Determine the [X, Y] coordinate at the center of the cell enclosing the given text.  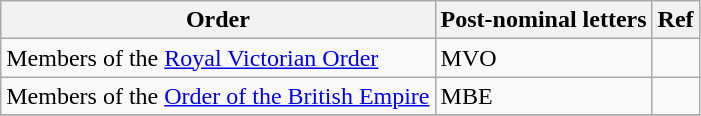
MBE [544, 96]
Order [218, 20]
Post-nominal letters [544, 20]
Members of the Order of the British Empire [218, 96]
MVO [544, 58]
Members of the Royal Victorian Order [218, 58]
Ref [676, 20]
